Output the [x, y] coordinate of the center of the cell containing the given text.  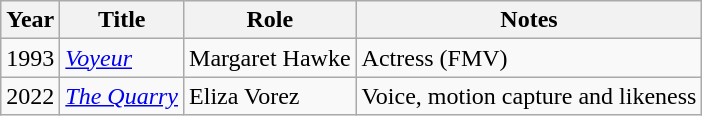
Role [270, 20]
1993 [30, 58]
2022 [30, 96]
Actress (FMV) [529, 58]
The Quarry [122, 96]
Voyeur [122, 58]
Voice, motion capture and likeness [529, 96]
Year [30, 20]
Margaret Hawke [270, 58]
Title [122, 20]
Notes [529, 20]
Eliza Vorez [270, 96]
